Output the (x, y) coordinate of the center of the cell containing the given text.  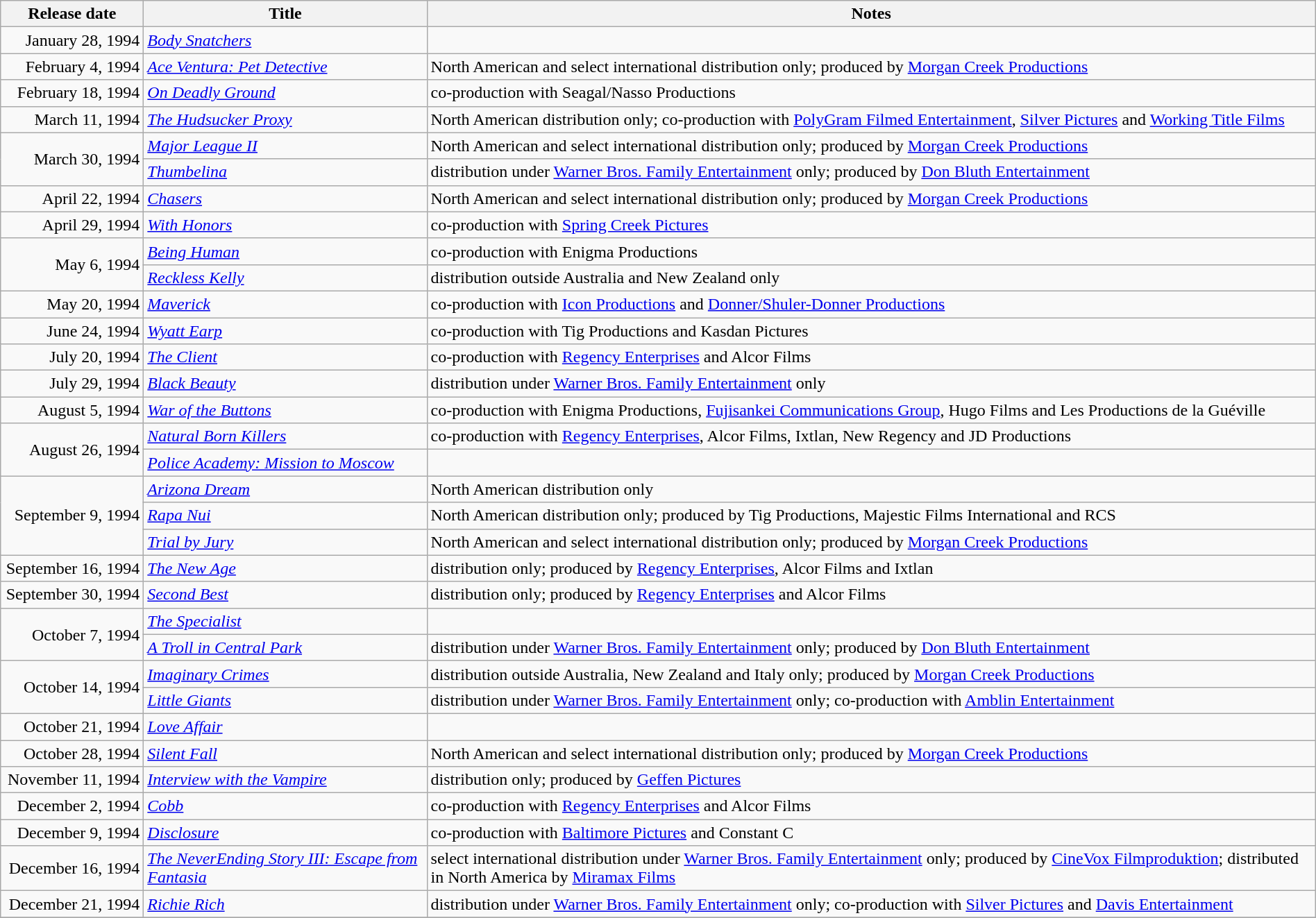
The Client (285, 357)
Rapa Nui (285, 516)
The NeverEnding Story III: Escape from Fantasia (285, 869)
August 26, 1994 (72, 450)
Ace Ventura: Pet Detective (285, 67)
distribution outside Australia and New Zealand only (871, 278)
Chasers (285, 198)
December 2, 1994 (72, 806)
Black Beauty (285, 384)
co-production with Baltimore Pictures and Constant C (871, 833)
distribution under Warner Bros. Family Entertainment only (871, 384)
distribution only; produced by Regency Enterprises and Alcor Films (871, 595)
A Troll in Central Park (285, 647)
Imaginary Crimes (285, 674)
co-production with Enigma Productions (871, 251)
distribution outside Australia, New Zealand and Italy only; produced by Morgan Creek Productions (871, 674)
Wyatt Earp (285, 331)
distribution under Warner Bros. Family Entertainment only; co-production with Silver Pictures and Davis Entertainment (871, 904)
July 29, 1994 (72, 384)
December 16, 1994 (72, 869)
War of the Buttons (285, 410)
Title (285, 14)
Disclosure (285, 833)
With Honors (285, 225)
May 6, 1994 (72, 264)
December 9, 1994 (72, 833)
March 30, 1994 (72, 159)
March 11, 1994 (72, 119)
The Hudsucker Proxy (285, 119)
North American distribution only; produced by Tig Productions, Majestic Films International and RCS (871, 516)
Body Snatchers (285, 40)
On Deadly Ground (285, 93)
Richie Rich (285, 904)
Police Academy: Mission to Moscow (285, 463)
Major League II (285, 146)
Natural Born Killers (285, 436)
Notes (871, 14)
Thumbelina (285, 172)
Love Affair (285, 726)
Trial by Jury (285, 542)
June 24, 1994 (72, 331)
distribution only; produced by Regency Enterprises, Alcor Films and Ixtlan (871, 568)
October 28, 1994 (72, 753)
Release date (72, 14)
Cobb (285, 806)
February 18, 1994 (72, 93)
December 21, 1994 (72, 904)
Second Best (285, 595)
Being Human (285, 251)
co-production with Spring Creek Pictures (871, 225)
January 28, 1994 (72, 40)
October 7, 1994 (72, 634)
co-production with Tig Productions and Kasdan Pictures (871, 331)
distribution only; produced by Geffen Pictures (871, 780)
November 11, 1994 (72, 780)
co-production with Enigma Productions, Fujisankei Communications Group, Hugo Films and Les Productions de la Guéville (871, 410)
Silent Fall (285, 753)
distribution under Warner Bros. Family Entertainment only; co-production with Amblin Entertainment (871, 700)
The Specialist (285, 621)
August 5, 1994 (72, 410)
September 9, 1994 (72, 516)
February 4, 1994 (72, 67)
Reckless Kelly (285, 278)
September 30, 1994 (72, 595)
North American distribution only; co-production with PolyGram Filmed Entertainment, Silver Pictures and Working Title Films (871, 119)
April 22, 1994 (72, 198)
May 20, 1994 (72, 304)
co-production with Seagal/Nasso Productions (871, 93)
September 16, 1994 (72, 568)
Little Giants (285, 700)
co-production with Regency Enterprises, Alcor Films, Ixtlan, New Regency and JD Productions (871, 436)
North American distribution only (871, 489)
co-production with Icon Productions and Donner/Shuler-Donner Productions (871, 304)
July 20, 1994 (72, 357)
Maverick (285, 304)
The New Age (285, 568)
Arizona Dream (285, 489)
April 29, 1994 (72, 225)
October 14, 1994 (72, 687)
Interview with the Vampire (285, 780)
October 21, 1994 (72, 726)
